Capture the cell that displays the provided text and extract its (X, Y) central coordinate. 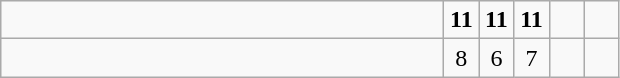
8 (462, 58)
6 (496, 58)
7 (532, 58)
